Identify which cell holds the provided text, then report its (X, Y) central coordinate. 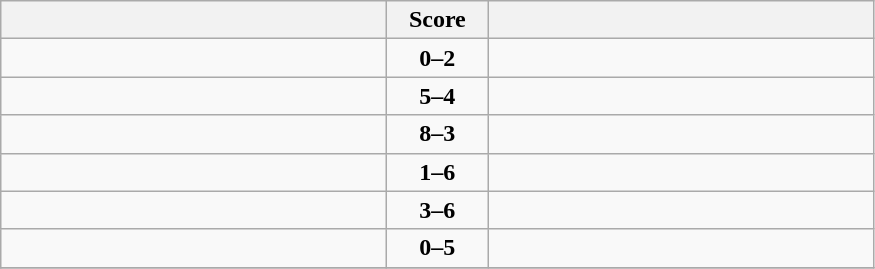
3–6 (438, 210)
Score (438, 20)
1–6 (438, 172)
0–2 (438, 58)
5–4 (438, 96)
8–3 (438, 134)
0–5 (438, 248)
